Locate the cell with the specified text and output its [x, y] center coordinate. 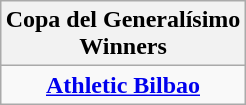
Copa del GeneralísimoWinners [123, 34]
Athletic Bilbao [123, 85]
